Extract the (x, y) coordinate from the center of the cell holding the provided text.  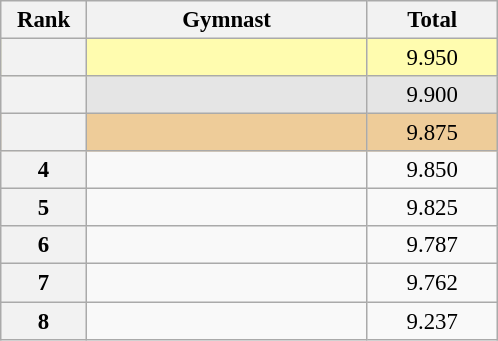
Gymnast (226, 20)
Total (432, 20)
9.762 (432, 283)
5 (44, 208)
9.850 (432, 170)
8 (44, 321)
7 (44, 283)
Rank (44, 20)
9.875 (432, 133)
4 (44, 170)
9.787 (432, 245)
9.950 (432, 58)
6 (44, 245)
9.900 (432, 95)
9.237 (432, 321)
9.825 (432, 208)
